Provide the (x, y) coordinate of the cell's center where the given text is located.  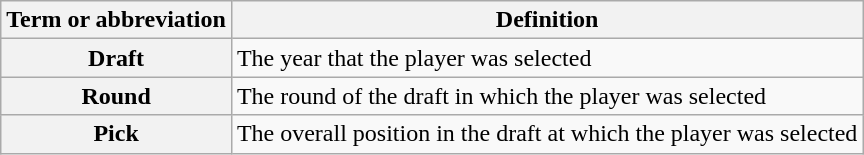
Definition (547, 20)
Draft (116, 58)
The year that the player was selected (547, 58)
Round (116, 96)
Term or abbreviation (116, 20)
Pick (116, 134)
The overall position in the draft at which the player was selected (547, 134)
The round of the draft in which the player was selected (547, 96)
